Capture the cell that displays the provided text and extract its [X, Y] central coordinate. 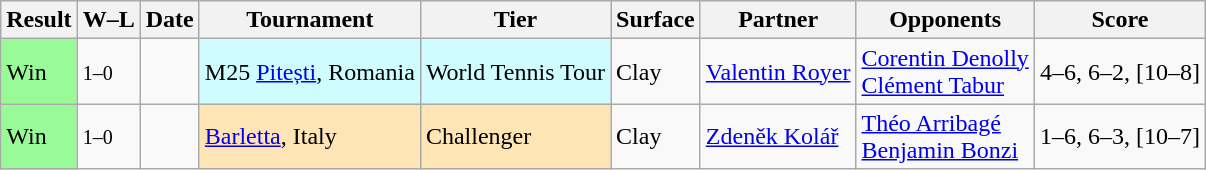
Barletta, Italy [310, 136]
4–6, 6–2, [10–8] [1120, 72]
Challenger [515, 136]
Tournament [310, 20]
Partner [778, 20]
World Tennis Tour [515, 72]
Corentin Denolly Clément Tabur [945, 72]
Zdeněk Kolář [778, 136]
Théo Arribagé Benjamin Bonzi [945, 136]
Surface [656, 20]
Result [39, 20]
Opponents [945, 20]
Tier [515, 20]
Date [170, 20]
M25 Pitești, Romania [310, 72]
W–L [108, 20]
Score [1120, 20]
1–6, 6–3, [10–7] [1120, 136]
Valentin Royer [778, 72]
